Capture the cell that displays the provided text and extract its [x, y] central coordinate. 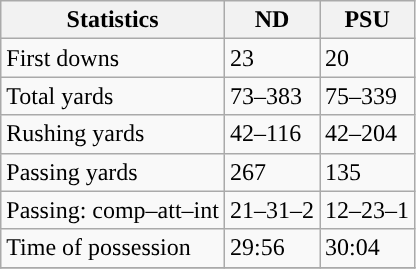
Passing yards [113, 172]
23 [272, 58]
21–31–2 [272, 210]
267 [272, 172]
Time of possession [113, 248]
PSU [368, 20]
12–23–1 [368, 210]
First downs [113, 58]
Passing: comp–att–int [113, 210]
73–383 [272, 96]
42–204 [368, 134]
29:56 [272, 248]
75–339 [368, 96]
135 [368, 172]
20 [368, 58]
ND [272, 20]
Total yards [113, 96]
Rushing yards [113, 134]
Statistics [113, 20]
30:04 [368, 248]
42–116 [272, 134]
